Capture the cell that displays the provided text and extract its (x, y) central coordinate. 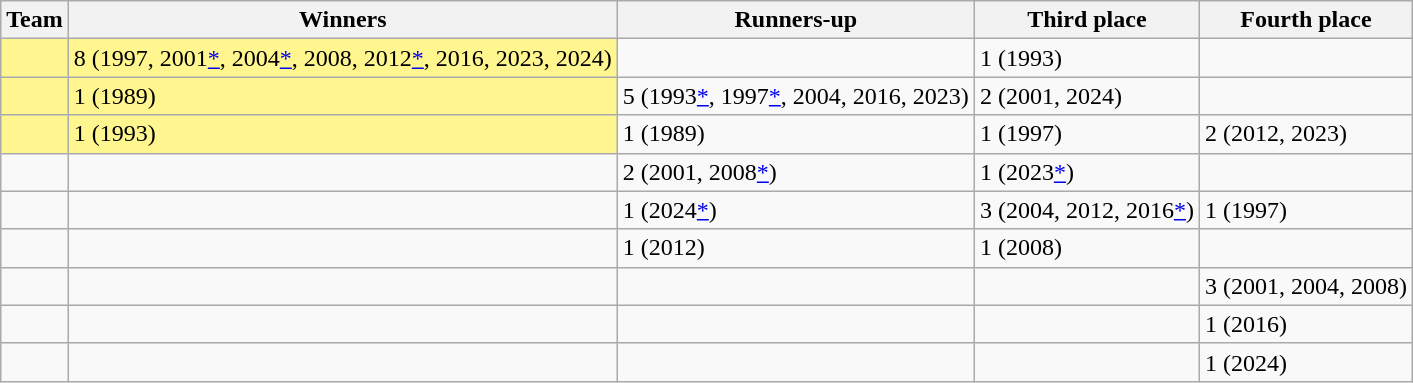
1 (2008) (1086, 248)
Fourth place (1306, 20)
1 (2024*) (796, 210)
2 (2001, 2008*) (796, 172)
1 (2024) (1306, 362)
Runners-up (796, 20)
1 (2023*) (1086, 172)
5 (1993*, 1997*, 2004, 2016, 2023) (796, 96)
3 (2001, 2004, 2008) (1306, 286)
1 (2016) (1306, 324)
8 (1997, 2001*, 2004*, 2008, 2012*, 2016, 2023, 2024) (342, 58)
1 (2012) (796, 248)
2 (2012, 2023) (1306, 134)
Third place (1086, 20)
3 (2004, 2012, 2016*) (1086, 210)
Winners (342, 20)
2 (2001, 2024) (1086, 96)
Team (35, 20)
